Return (x, y) of the center of cell containing provided text 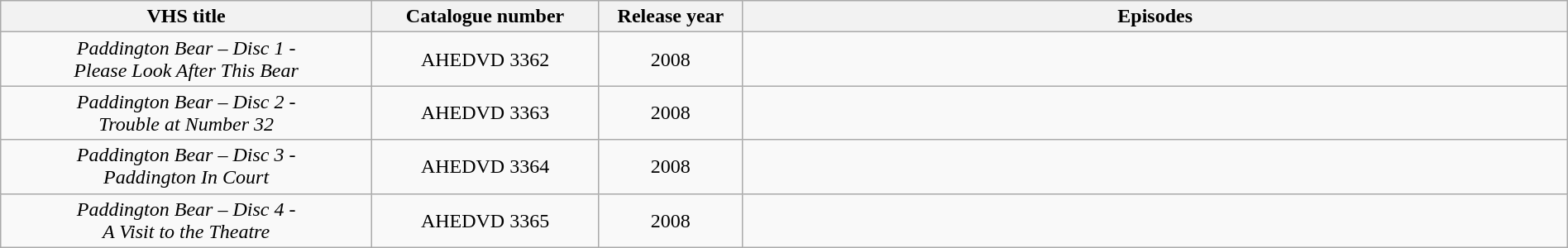
VHS title (187, 17)
AHEDVD 3363 (485, 112)
Paddington Bear – Disc 2 -Trouble at Number 32 (187, 112)
Paddington Bear – Disc 1 -Please Look After This Bear (187, 60)
Paddington Bear – Disc 4 -A Visit to the Theatre (187, 220)
Paddington Bear – Disc 3 -Paddington In Court (187, 167)
AHEDVD 3364 (485, 167)
Release year (671, 17)
Episodes (1154, 17)
AHEDVD 3365 (485, 220)
Catalogue number (485, 17)
AHEDVD 3362 (485, 60)
